Determine the (X, Y) coordinate at the center of the cell enclosing the given text.  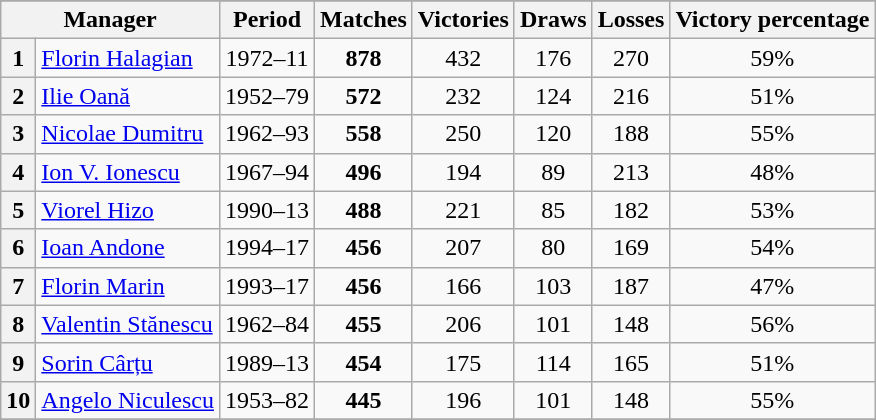
496 (364, 172)
196 (463, 400)
114 (553, 362)
Sorin Cârțu (128, 362)
59% (772, 58)
1953–82 (266, 400)
Victories (463, 20)
47% (772, 286)
Viorel Hizo (128, 210)
206 (463, 324)
1972–11 (266, 58)
216 (631, 96)
221 (463, 210)
Ilie Oană (128, 96)
878 (364, 58)
Ion V. Ionescu (128, 172)
Nicolae Dumitru (128, 134)
432 (463, 58)
48% (772, 172)
1967–94 (266, 172)
2 (18, 96)
3 (18, 134)
80 (553, 248)
455 (364, 324)
232 (463, 96)
9 (18, 362)
124 (553, 96)
187 (631, 286)
1989–13 (266, 362)
1952–79 (266, 96)
8 (18, 324)
Victory percentage (772, 20)
4 (18, 172)
454 (364, 362)
488 (364, 210)
Angelo Niculescu (128, 400)
54% (772, 248)
270 (631, 58)
Florin Marin (128, 286)
558 (364, 134)
1962–84 (266, 324)
188 (631, 134)
103 (553, 286)
6 (18, 248)
120 (553, 134)
7 (18, 286)
250 (463, 134)
213 (631, 172)
89 (553, 172)
1993–17 (266, 286)
Draws (553, 20)
Valentin Stănescu (128, 324)
445 (364, 400)
175 (463, 362)
194 (463, 172)
Matches (364, 20)
53% (772, 210)
165 (631, 362)
5 (18, 210)
10 (18, 400)
Period (266, 20)
169 (631, 248)
Ioan Andone (128, 248)
176 (553, 58)
Losses (631, 20)
1990–13 (266, 210)
85 (553, 210)
56% (772, 324)
1962–93 (266, 134)
Manager (110, 20)
Florin Halagian (128, 58)
1 (18, 58)
572 (364, 96)
207 (463, 248)
166 (463, 286)
1994–17 (266, 248)
182 (631, 210)
